For the text-containing cell, return its midpoint in [X, Y] coordinate format. 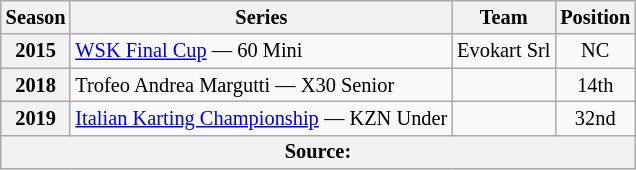
Trofeo Andrea Margutti — X30 Senior [261, 85]
2019 [36, 118]
14th [595, 85]
Position [595, 17]
WSK Final Cup — 60 Mini [261, 51]
Source: [318, 152]
2018 [36, 85]
NC [595, 51]
32nd [595, 118]
Season [36, 17]
Team [504, 17]
2015 [36, 51]
Series [261, 17]
Italian Karting Championship — KZN Under [261, 118]
Evokart Srl [504, 51]
